Identify which cell holds the provided text, then report its (x, y) central coordinate. 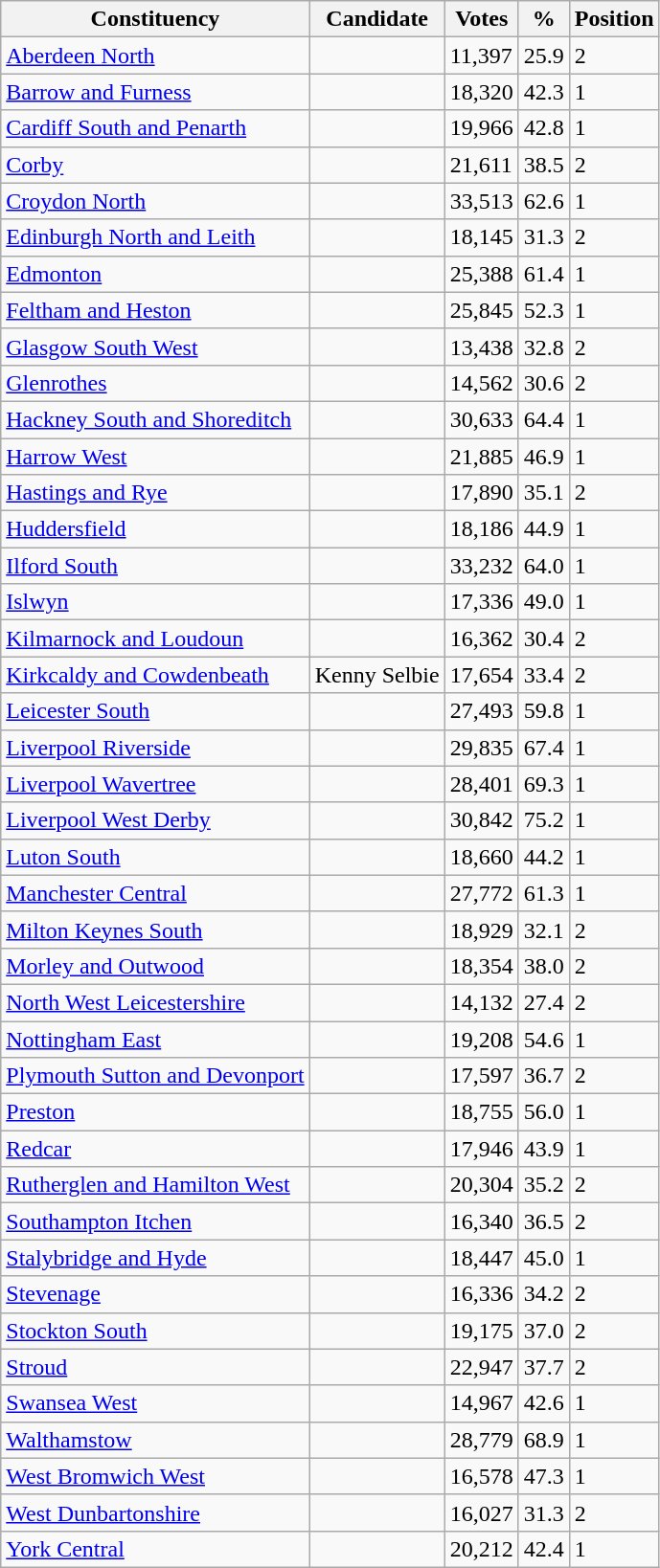
Candidate (377, 19)
Islwyn (155, 602)
17,336 (481, 602)
30.6 (544, 383)
West Bromwich West (155, 1476)
43.9 (544, 1149)
17,946 (481, 1149)
North West Leicestershire (155, 1002)
11,397 (481, 56)
33.4 (544, 675)
Stevenage (155, 1294)
17,597 (481, 1076)
25,388 (481, 274)
Votes (481, 19)
36.5 (544, 1221)
18,186 (481, 529)
Nottingham East (155, 1039)
Liverpool West Derby (155, 820)
37.7 (544, 1367)
Plymouth Sutton and Devonport (155, 1076)
16,027 (481, 1512)
42.4 (544, 1549)
16,340 (481, 1221)
20,212 (481, 1549)
35.1 (544, 493)
Manchester Central (155, 893)
20,304 (481, 1185)
Corby (155, 165)
Harrow West (155, 457)
27,493 (481, 711)
Cardiff South and Penarth (155, 128)
36.7 (544, 1076)
Kirkcaldy and Cowdenbeath (155, 675)
Croydon North (155, 201)
42.8 (544, 128)
Aberdeen North (155, 56)
18,145 (481, 237)
52.3 (544, 310)
Luton South (155, 857)
Constituency (155, 19)
33,513 (481, 201)
Stalybridge and Hyde (155, 1258)
York Central (155, 1549)
62.6 (544, 201)
Hastings and Rye (155, 493)
22,947 (481, 1367)
16,578 (481, 1476)
17,654 (481, 675)
18,755 (481, 1112)
14,967 (481, 1403)
Morley and Outwood (155, 966)
Redcar (155, 1149)
54.6 (544, 1039)
Feltham and Heston (155, 310)
West Dunbartonshire (155, 1512)
27.4 (544, 1002)
18,447 (481, 1258)
Rutherglen and Hamilton West (155, 1185)
25,845 (481, 310)
38.0 (544, 966)
Liverpool Wavertree (155, 784)
46.9 (544, 457)
Ilford South (155, 566)
27,772 (481, 893)
33,232 (481, 566)
Glenrothes (155, 383)
18,354 (481, 966)
64.4 (544, 419)
49.0 (544, 602)
21,611 (481, 165)
18,660 (481, 857)
Walthamstow (155, 1440)
Barrow and Furness (155, 92)
Edmonton (155, 274)
13,438 (481, 347)
30.4 (544, 638)
44.2 (544, 857)
75.2 (544, 820)
Swansea West (155, 1403)
19,966 (481, 128)
Glasgow South West (155, 347)
30,633 (481, 419)
28,779 (481, 1440)
16,362 (481, 638)
% (544, 19)
64.0 (544, 566)
Southampton Itchen (155, 1221)
56.0 (544, 1112)
42.3 (544, 92)
37.0 (544, 1331)
67.4 (544, 748)
45.0 (544, 1258)
Leicester South (155, 711)
Edinburgh North and Leith (155, 237)
Liverpool Riverside (155, 748)
29,835 (481, 748)
18,320 (481, 92)
25.9 (544, 56)
Milton Keynes South (155, 930)
44.9 (544, 529)
Kenny Selbie (377, 675)
30,842 (481, 820)
Stockton South (155, 1331)
14,132 (481, 1002)
42.6 (544, 1403)
61.3 (544, 893)
61.4 (544, 274)
Stroud (155, 1367)
35.2 (544, 1185)
59.8 (544, 711)
Huddersfield (155, 529)
32.1 (544, 930)
19,208 (481, 1039)
Hackney South and Shoreditch (155, 419)
38.5 (544, 165)
17,890 (481, 493)
16,336 (481, 1294)
19,175 (481, 1331)
Kilmarnock and Loudoun (155, 638)
28,401 (481, 784)
32.8 (544, 347)
21,885 (481, 457)
47.3 (544, 1476)
34.2 (544, 1294)
14,562 (481, 383)
Position (614, 19)
68.9 (544, 1440)
Preston (155, 1112)
69.3 (544, 784)
18,929 (481, 930)
